Find where the given text appears and provide that cell's center as (X, Y) coordinate. 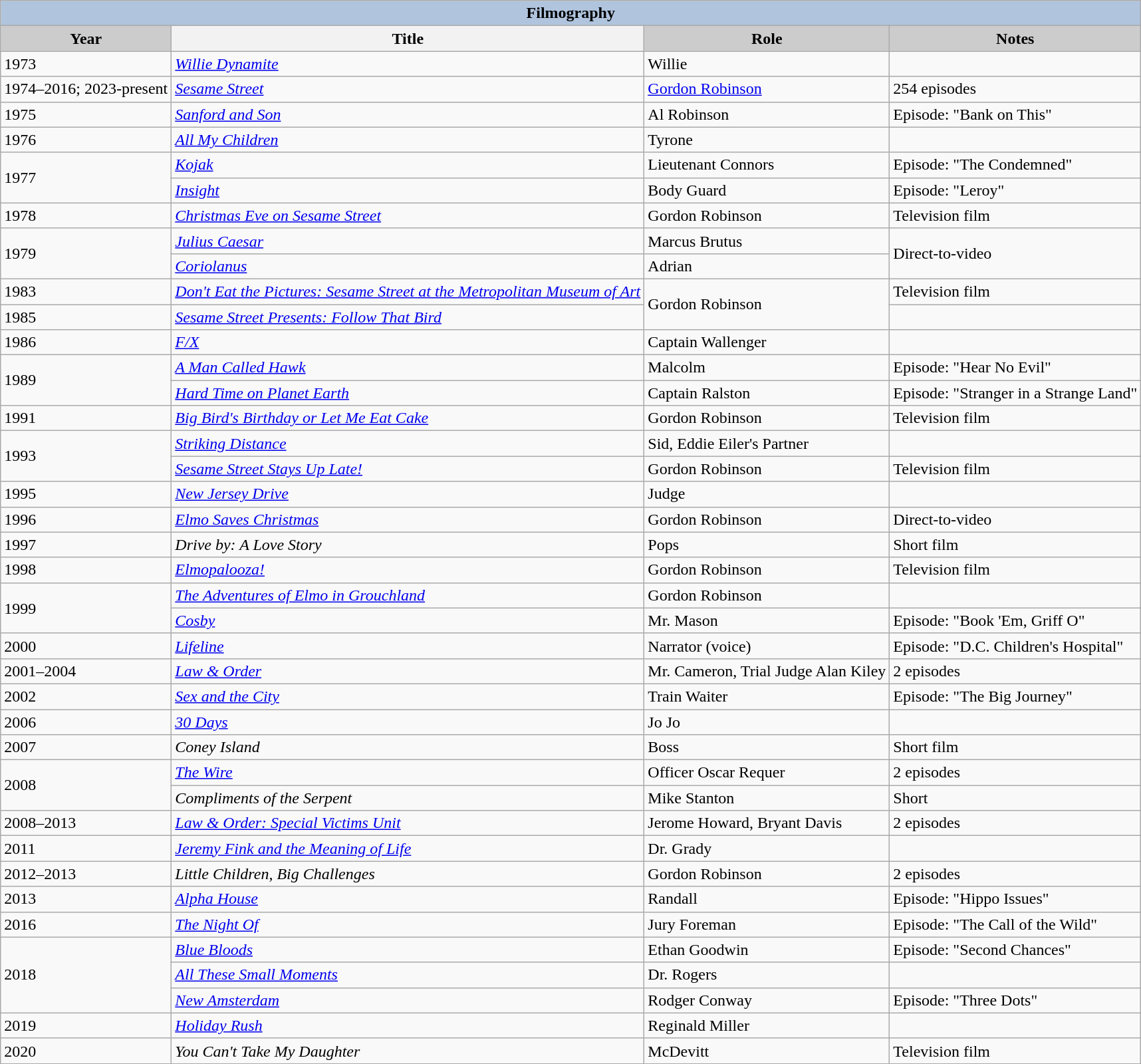
Narrator (voice) (767, 646)
2007 (86, 747)
1989 (86, 380)
Holiday Rush (408, 1025)
Jo Jo (767, 722)
You Can't Take My Daughter (408, 1051)
Elmo Saves Christmas (408, 519)
Sex and the City (408, 696)
Episode: "Second Chances" (1015, 950)
Coney Island (408, 747)
1995 (86, 494)
Role (767, 39)
Blue Bloods (408, 950)
Julius Caesar (408, 241)
Hard Time on Planet Earth (408, 393)
Compliments of the Serpent (408, 798)
2013 (86, 899)
Sesame Street (408, 89)
Cosby (408, 620)
Episode: "Bank on This" (1015, 114)
Mr. Cameron, Trial Judge Alan Kiley (767, 671)
Striking Distance (408, 444)
1999 (86, 608)
Little Children, Big Challenges (408, 874)
2006 (86, 722)
Mr. Mason (767, 620)
1977 (86, 178)
Jerome Howard, Bryant Davis (767, 823)
Dr. Rogers (767, 975)
Reginald Miller (767, 1025)
Body Guard (767, 190)
Malcolm (767, 368)
Tyrone (767, 140)
2018 (86, 975)
Title (408, 39)
Train Waiter (767, 696)
Sid, Eddie Eiler's Partner (767, 444)
Coriolanus (408, 266)
Law & Order (408, 671)
2002 (86, 696)
1978 (86, 215)
Captain Ralston (767, 393)
Episode: "D.C. Children's Hospital" (1015, 646)
Episode: "Hippo Issues" (1015, 899)
30 Days (408, 722)
Sanford and Son (408, 114)
Mike Stanton (767, 798)
Randall (767, 899)
Lifeline (408, 646)
Episode: "Hear No Evil" (1015, 368)
1997 (86, 545)
Drive by: A Love Story (408, 545)
2016 (86, 924)
Willie Dynamite (408, 64)
Don't Eat the Pictures: Sesame Street at the Metropolitan Museum of Art (408, 291)
Year (86, 39)
Sesame Street Presents: Follow That Bird (408, 317)
Al Robinson (767, 114)
1975 (86, 114)
2001–2004 (86, 671)
The Adventures of Elmo in Grouchland (408, 595)
1973 (86, 64)
The Wire (408, 773)
2011 (86, 849)
Episode: "The Call of the Wild" (1015, 924)
Short (1015, 798)
Notes (1015, 39)
2019 (86, 1025)
Adrian (767, 266)
1985 (86, 317)
All These Small Moments (408, 975)
Alpha House (408, 899)
Episode: "Three Dots" (1015, 1000)
Sesame Street Stays Up Late! (408, 469)
1991 (86, 418)
Ethan Goodwin (767, 950)
Lieutenant Connors (767, 165)
McDevitt (767, 1051)
Pops (767, 545)
Christmas Eve on Sesame Street (408, 215)
Marcus Brutus (767, 241)
New Amsterdam (408, 1000)
1983 (86, 291)
Officer Oscar Requer (767, 773)
Kojak (408, 165)
Filmography (570, 13)
Episode: "Stranger in a Strange Land" (1015, 393)
Episode: "Leroy" (1015, 190)
Dr. Grady (767, 849)
Episode: "Book 'Em, Griff O" (1015, 620)
254 episodes (1015, 89)
Rodger Conway (767, 1000)
F/X (408, 342)
Jury Foreman (767, 924)
New Jersey Drive (408, 494)
2012–2013 (86, 874)
All My Children (408, 140)
Judge (767, 494)
2008 (86, 785)
2020 (86, 1051)
1996 (86, 519)
Episode: "The Big Journey" (1015, 696)
Elmopalooza! (408, 570)
2008–2013 (86, 823)
2000 (86, 646)
Insight (408, 190)
1976 (86, 140)
Big Bird's Birthday or Let Me Eat Cake (408, 418)
Jeremy Fink and the Meaning of Life (408, 849)
A Man Called Hawk (408, 368)
Law & Order: Special Victims Unit (408, 823)
Episode: "The Condemned" (1015, 165)
Willie (767, 64)
1979 (86, 253)
1986 (86, 342)
1974–2016; 2023-present (86, 89)
The Night Of (408, 924)
1993 (86, 456)
1998 (86, 570)
Captain Wallenger (767, 342)
Boss (767, 747)
